Output the [X, Y] coordinate of the center of the cell containing the given text.  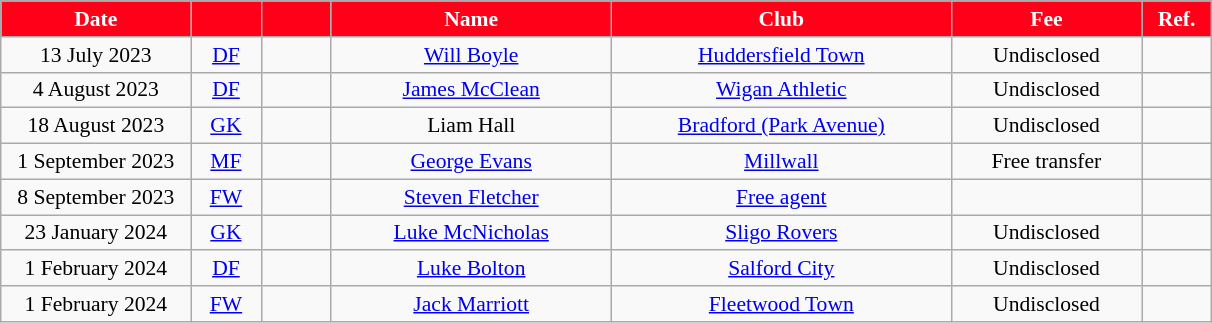
Liam Hall [471, 126]
Huddersfield Town [781, 55]
Date [96, 19]
James McClean [471, 90]
George Evans [471, 162]
Fee [1046, 19]
Name [471, 19]
Fleetwood Town [781, 304]
Luke Bolton [471, 269]
Luke McNicholas [471, 233]
MF [226, 162]
Free transfer [1046, 162]
Sligo Rovers [781, 233]
Club [781, 19]
Free agent [781, 197]
Will Boyle [471, 55]
8 September 2023 [96, 197]
Bradford (Park Avenue) [781, 126]
18 August 2023 [96, 126]
1 September 2023 [96, 162]
Jack Marriott [471, 304]
Millwall [781, 162]
Steven Fletcher [471, 197]
4 August 2023 [96, 90]
Salford City [781, 269]
Ref. [1177, 19]
23 January 2024 [96, 233]
13 July 2023 [96, 55]
Wigan Athletic [781, 90]
